Return (x, y) of the center of cell containing provided text 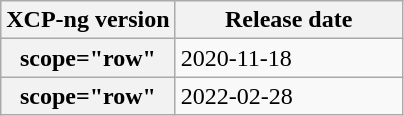
Release date (288, 20)
2022-02-28 (288, 96)
2020-11-18 (288, 58)
XCP-ng version (88, 20)
